Return the [x, y] coordinate for the center point of the cell that contains the specified text.  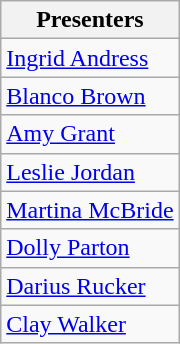
Clay Walker [90, 324]
Amy Grant [90, 134]
Dolly Parton [90, 248]
Blanco Brown [90, 96]
Darius Rucker [90, 286]
Presenters [90, 20]
Leslie Jordan [90, 172]
Martina McBride [90, 210]
Ingrid Andress [90, 58]
